Search for the cell housing the specified text and yield its (X, Y) center coordinate. 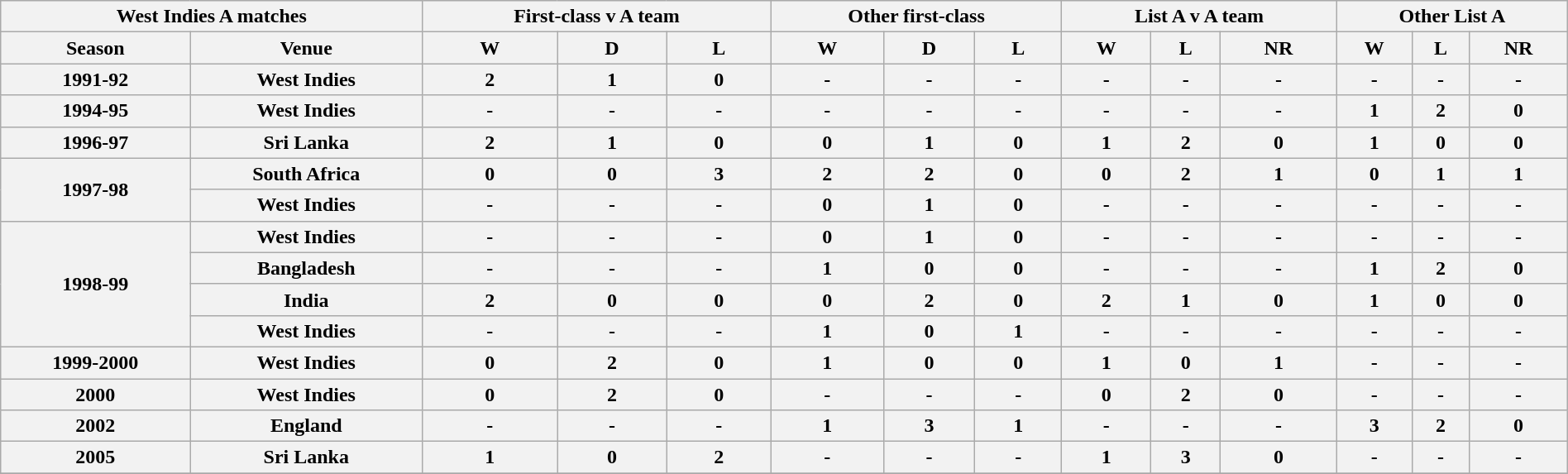
1994-95 (96, 111)
2000 (96, 395)
1997-98 (96, 189)
India (306, 299)
Bangladesh (306, 268)
Other List A (1452, 17)
1998-99 (96, 284)
First-class v A team (597, 17)
1991-92 (96, 79)
England (306, 426)
Season (96, 48)
South Africa (306, 174)
West Indies A matches (212, 17)
2005 (96, 457)
List A v A team (1199, 17)
Venue (306, 48)
1999-2000 (96, 362)
Other first-class (916, 17)
1996-97 (96, 142)
2002 (96, 426)
